Extract the (x, y) coordinate from the center of the cell holding the provided text.  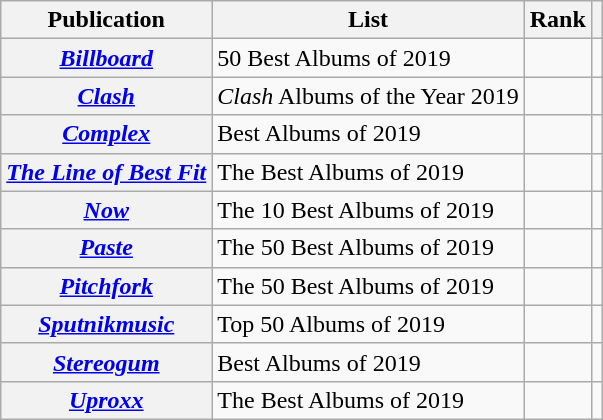
Sputnikmusic (106, 324)
Billboard (106, 58)
50 Best Albums of 2019 (368, 58)
Paste (106, 248)
Now (106, 210)
Top 50 Albums of 2019 (368, 324)
Uproxx (106, 400)
Pitchfork (106, 286)
Clash (106, 96)
Stereogum (106, 362)
The 10 Best Albums of 2019 (368, 210)
Rank (558, 20)
Publication (106, 20)
Complex (106, 134)
Clash Albums of the Year 2019 (368, 96)
List (368, 20)
The Line of Best Fit (106, 172)
